Find where the given text appears and provide that cell's center as [X, Y] coordinate. 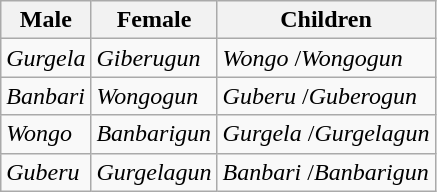
Gurgela [46, 58]
Giberugun [154, 58]
Wongo [46, 134]
Banbari /Banbarigun [326, 172]
Wongogun [154, 96]
Gurgelagun [154, 172]
Guberu [46, 172]
Wongo /Wongogun [326, 58]
Banbarigun [154, 134]
Male [46, 20]
Guberu /Guberogun [326, 96]
Female [154, 20]
Children [326, 20]
Banbari [46, 96]
Gurgela /Gurgelagun [326, 134]
